Extract the [X, Y] coordinate from the center of the cell holding the provided text.  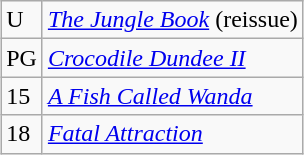
18 [22, 134]
Crocodile Dundee II [172, 58]
U [22, 20]
The Jungle Book (reissue) [172, 20]
Fatal Attraction [172, 134]
15 [22, 96]
PG [22, 58]
A Fish Called Wanda [172, 96]
